Locate the cell with the specified text and output its (X, Y) center coordinate. 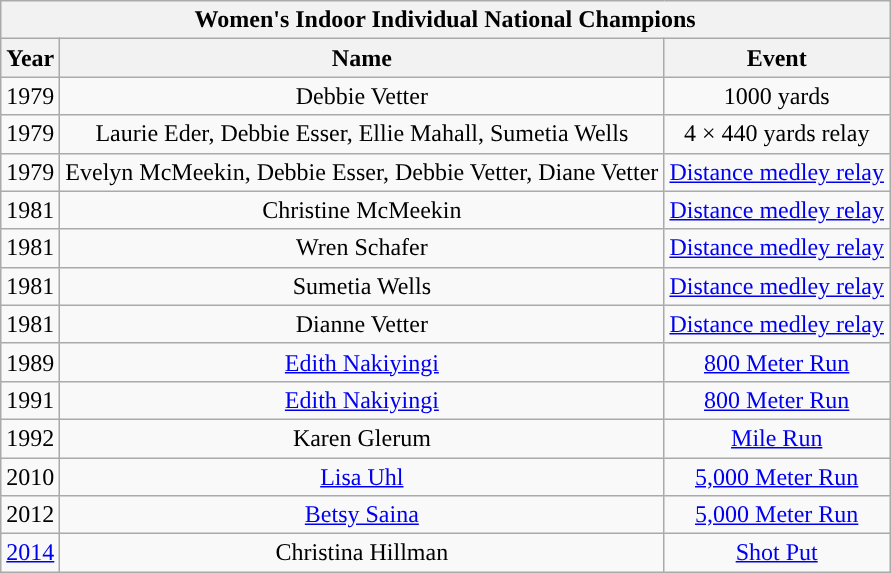
4 × 440 yards relay (777, 134)
2012 (30, 515)
Event (777, 58)
Wren Schafer (362, 248)
2014 (30, 553)
Women's Indoor Individual National Champions (446, 20)
Christine McMeekin (362, 210)
Lisa Uhl (362, 477)
Mile Run (777, 438)
Laurie Eder, Debbie Esser, Ellie Mahall, Sumetia Wells (362, 134)
Sumetia Wells (362, 286)
Shot Put (777, 553)
1992 (30, 438)
Karen Glerum (362, 438)
1989 (30, 362)
Year (30, 58)
Betsy Saina (362, 515)
1000 yards (777, 96)
1991 (30, 400)
Evelyn McMeekin, Debbie Esser, Debbie Vetter, Diane Vetter (362, 172)
Name (362, 58)
Christina Hillman (362, 553)
Debbie Vetter (362, 96)
2010 (30, 477)
Dianne Vetter (362, 324)
